Provide the (X, Y) coordinate of the cell's center where the given text is located.  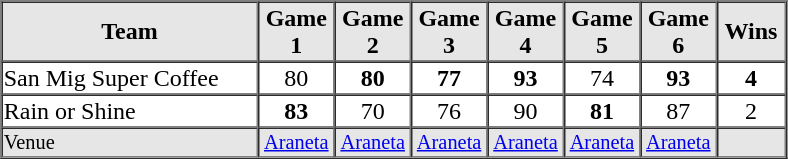
Venue (130, 143)
83 (296, 110)
San Mig Super Coffee (130, 78)
81 (602, 110)
70 (372, 110)
Game 5 (602, 32)
2 (752, 110)
74 (602, 78)
87 (678, 110)
76 (449, 110)
90 (525, 110)
77 (449, 78)
Game 2 (372, 32)
Wins (752, 32)
4 (752, 78)
Rain or Shine (130, 110)
Game 4 (525, 32)
Team (130, 32)
Game 1 (296, 32)
Game 3 (449, 32)
Game 6 (678, 32)
